Provide the (X, Y) coordinate of the cell's center where the given text is located.  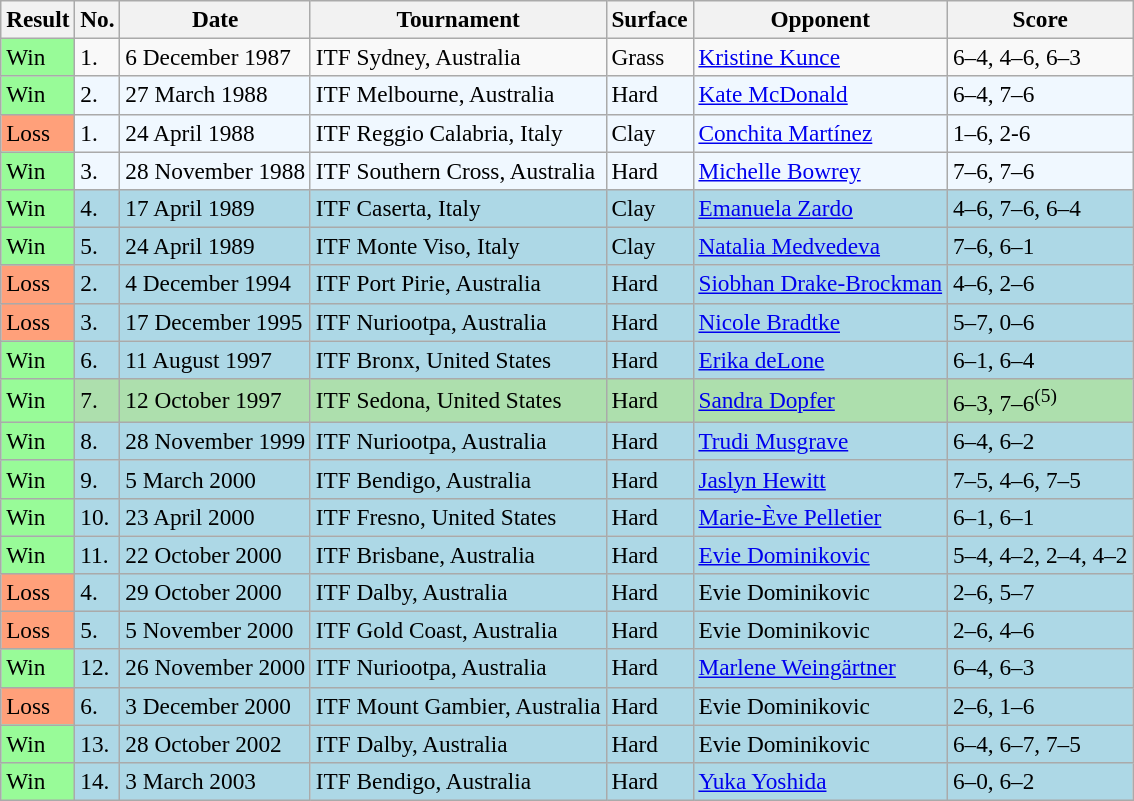
5–7, 0–6 (1040, 322)
Michelle Bowrey (820, 170)
11. (98, 554)
4–6, 7–6, 6–4 (1040, 208)
Kristine Kunce (820, 57)
5–4, 4–2, 2–4, 4–2 (1040, 554)
Erika deLone (820, 359)
2–6, 1–6 (1040, 706)
17 April 1989 (215, 208)
6–4, 6–2 (1040, 441)
4–6, 2–6 (1040, 284)
ITF Sydney, Australia (458, 57)
ITF Gold Coast, Australia (458, 630)
Marlene Weingärtner (820, 668)
27 March 1988 (215, 95)
8. (98, 441)
11 August 1997 (215, 359)
Result (38, 19)
ITF Fresno, United States (458, 517)
Nicole Bradtke (820, 322)
7. (98, 400)
6–3, 7–6(5) (1040, 400)
4 December 1994 (215, 284)
6 December 1987 (215, 57)
12. (98, 668)
7–5, 4–6, 7–5 (1040, 479)
3 March 2003 (215, 781)
No. (98, 19)
6–1, 6–1 (1040, 517)
6–4, 6–7, 7–5 (1040, 743)
ITF Mount Gambier, Australia (458, 706)
13. (98, 743)
6–4, 6–3 (1040, 668)
ITF Bronx, United States (458, 359)
ITF Monte Viso, Italy (458, 246)
Siobhan Drake-Brockman (820, 284)
ITF Southern Cross, Australia (458, 170)
5 March 2000 (215, 479)
5 November 2000 (215, 630)
6–1, 6–4 (1040, 359)
Jaslyn Hewitt (820, 479)
26 November 2000 (215, 668)
ITF Reggio Calabria, Italy (458, 133)
28 November 1988 (215, 170)
ITF Port Pirie, Australia (458, 284)
7–6, 6–1 (1040, 246)
Kate McDonald (820, 95)
23 April 2000 (215, 517)
28 November 1999 (215, 441)
6–4, 4–6, 6–3 (1040, 57)
9. (98, 479)
17 December 1995 (215, 322)
12 October 1997 (215, 400)
6–0, 6–2 (1040, 781)
ITF Melbourne, Australia (458, 95)
2–6, 4–6 (1040, 630)
Date (215, 19)
ITF Sedona, United States (458, 400)
29 October 2000 (215, 592)
22 October 2000 (215, 554)
Score (1040, 19)
Emanuela Zardo (820, 208)
ITF Caserta, Italy (458, 208)
Yuka Yoshida (820, 781)
14. (98, 781)
7–6, 7–6 (1040, 170)
24 April 1988 (215, 133)
Tournament (458, 19)
24 April 1989 (215, 246)
10. (98, 517)
3 December 2000 (215, 706)
28 October 2002 (215, 743)
ITF Brisbane, Australia (458, 554)
Grass (650, 57)
Marie-Ève Pelletier (820, 517)
Natalia Medvedeva (820, 246)
Surface (650, 19)
Conchita Martínez (820, 133)
2–6, 5–7 (1040, 592)
1–6, 2-6 (1040, 133)
Opponent (820, 19)
Sandra Dopfer (820, 400)
Trudi Musgrave (820, 441)
6–4, 7–6 (1040, 95)
